Detect which cell encompasses the target text, then output its (X, Y) center coordinate. 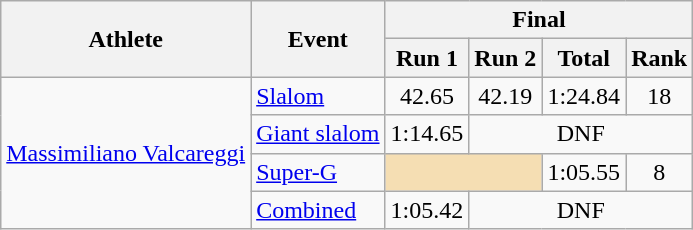
Rank (660, 58)
Final (539, 20)
Total (584, 58)
Event (318, 39)
Massimiliano Valcareggi (126, 153)
1:14.65 (427, 134)
18 (660, 96)
42.19 (506, 96)
Combined (318, 210)
1:05.42 (427, 210)
Run 1 (427, 58)
1:05.55 (584, 172)
8 (660, 172)
Super-G (318, 172)
Athlete (126, 39)
1:24.84 (584, 96)
Run 2 (506, 58)
42.65 (427, 96)
Slalom (318, 96)
Giant slalom (318, 134)
